From the cell containing the given text, extract its center point as [x, y] coordinate. 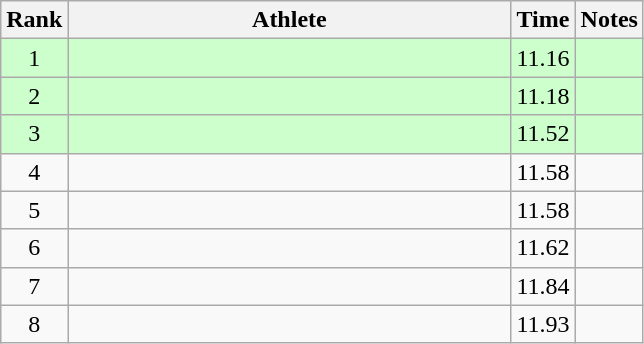
11.93 [543, 324]
8 [34, 324]
5 [34, 210]
Athlete [290, 20]
4 [34, 172]
1 [34, 58]
11.16 [543, 58]
11.18 [543, 96]
11.52 [543, 134]
2 [34, 96]
3 [34, 134]
6 [34, 248]
Rank [34, 20]
Notes [609, 20]
11.84 [543, 286]
7 [34, 286]
Time [543, 20]
11.62 [543, 248]
